Capture the cell that displays the provided text and extract its (x, y) central coordinate. 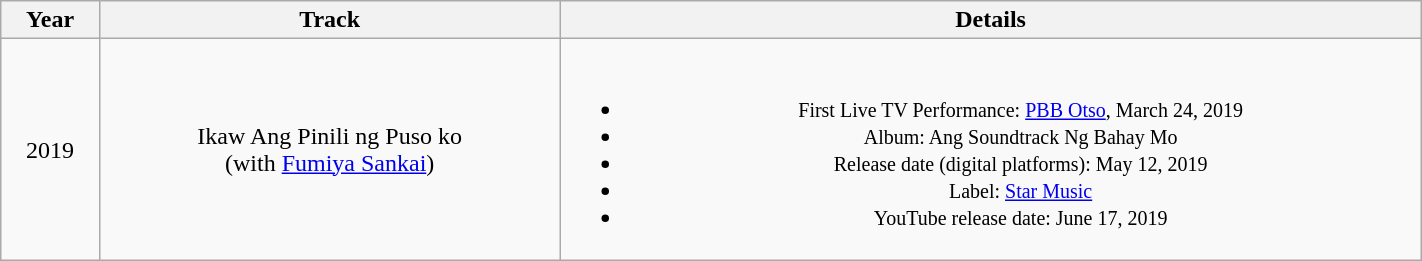
Ikaw Ang Pinili ng Puso ko(with Fumiya Sankai) (330, 150)
Details (990, 20)
2019 (50, 150)
Track (330, 20)
Year (50, 20)
